Pinpoint the cell where the given text exists, returning its [X, Y] midpoint coordinate. 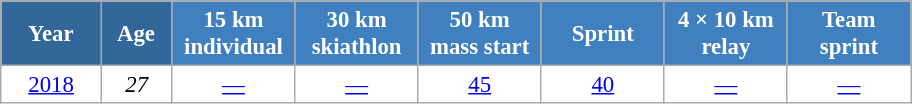
50 km mass start [480, 34]
Sprint [602, 34]
45 [480, 85]
30 km skiathlon [356, 34]
Team sprint [848, 34]
27 [136, 85]
Year [52, 34]
2018 [52, 85]
40 [602, 85]
15 km individual [234, 34]
4 × 10 km relay [726, 34]
Age [136, 34]
